From the cell containing the given text, extract its center point as (X, Y) coordinate. 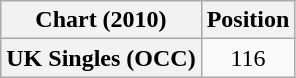
Chart (2010) (101, 20)
UK Singles (OCC) (101, 58)
116 (248, 58)
Position (248, 20)
